Search for the cell housing the specified text and yield its [X, Y] center coordinate. 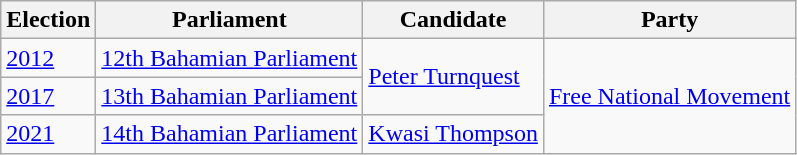
Kwasi Thompson [454, 134]
Parliament [230, 20]
14th Bahamian Parliament [230, 134]
Peter Turnquest [454, 77]
12th Bahamian Parliament [230, 58]
2021 [48, 134]
Election [48, 20]
2017 [48, 96]
2012 [48, 58]
13th Bahamian Parliament [230, 96]
Candidate [454, 20]
Party [669, 20]
Free National Movement [669, 96]
